Locate the cell with the specified text and output its (x, y) center coordinate. 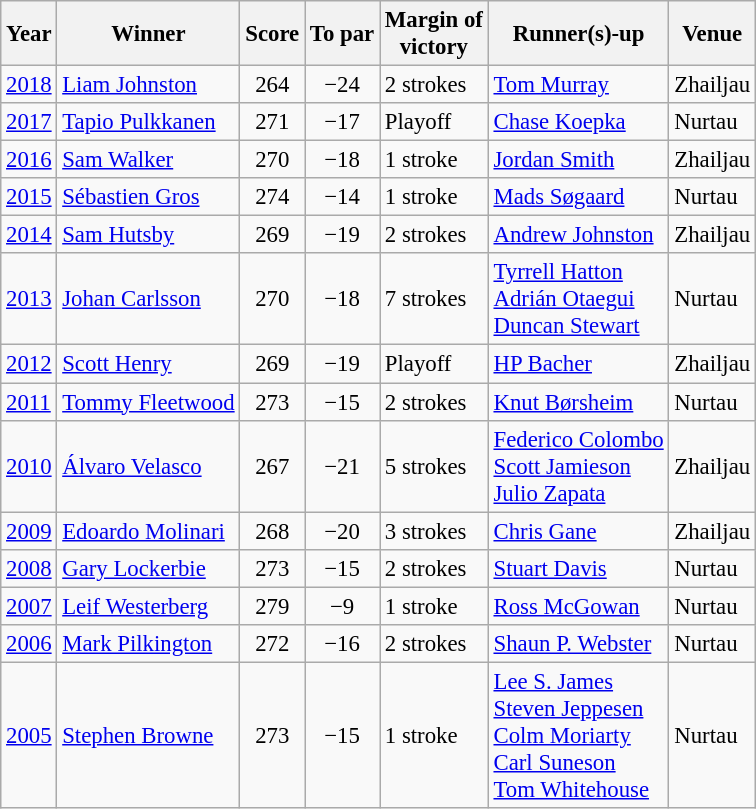
Mads Søgaard (578, 197)
Sam Walker (148, 160)
272 (272, 644)
Runner(s)-up (578, 34)
5 strokes (434, 466)
7 strokes (434, 300)
2010 (29, 466)
Scott Henry (148, 364)
Tyrrell Hatton Adrián Otaegui Duncan Stewart (578, 300)
2015 (29, 197)
−9 (342, 606)
Federico Colombo Scott Jamieson Julio Zapata (578, 466)
Tapio Pulkkanen (148, 122)
−14 (342, 197)
274 (272, 197)
To par (342, 34)
2014 (29, 235)
Winner (148, 34)
2012 (29, 364)
Knut Børsheim (578, 402)
2011 (29, 402)
−17 (342, 122)
267 (272, 466)
264 (272, 85)
Sébastien Gros (148, 197)
Sam Hutsby (148, 235)
271 (272, 122)
Shaun P. Webster (578, 644)
Score (272, 34)
Chris Gane (578, 531)
Mark Pilkington (148, 644)
2016 (29, 160)
−16 (342, 644)
Álvaro Velasco (148, 466)
268 (272, 531)
2018 (29, 85)
Stephen Browne (148, 735)
2006 (29, 644)
Stuart Davis (578, 568)
2007 (29, 606)
2013 (29, 300)
Tommy Fleetwood (148, 402)
−20 (342, 531)
Chase Koepka (578, 122)
Edoardo Molinari (148, 531)
Jordan Smith (578, 160)
Margin ofvictory (434, 34)
2009 (29, 531)
279 (272, 606)
Leif Westerberg (148, 606)
Andrew Johnston (578, 235)
HP Bacher (578, 364)
Lee S. James Steven Jeppesen Colm Moriarty Carl Suneson Tom Whitehouse (578, 735)
Year (29, 34)
3 strokes (434, 531)
Ross McGowan (578, 606)
−21 (342, 466)
2017 (29, 122)
Tom Murray (578, 85)
2005 (29, 735)
Venue (712, 34)
Liam Johnston (148, 85)
2008 (29, 568)
−24 (342, 85)
Gary Lockerbie (148, 568)
Johan Carlsson (148, 300)
